Provide the (x, y) coordinate of the cell's center where the given text is located.  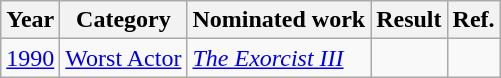
The Exorcist III (279, 58)
Worst Actor (124, 58)
Result (409, 20)
Ref. (474, 20)
Nominated work (279, 20)
Year (30, 20)
Category (124, 20)
1990 (30, 58)
